Pinpoint the cell where the given text exists, returning its [X, Y] midpoint coordinate. 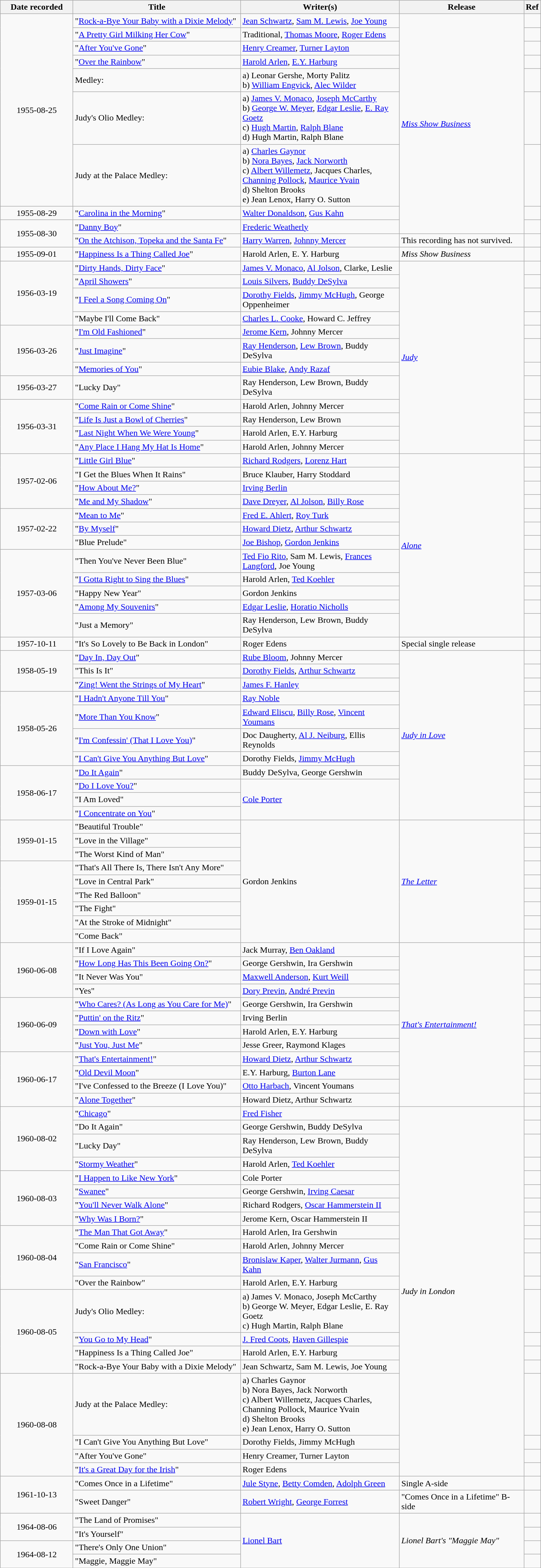
George Gershwin, Buddy DeSylva [320, 1127]
Richard Rodgers, Lorenz Hart [320, 460]
Edward Eliscu, Billy Rose, Vincent Youmans [320, 716]
Dory Previn, André Previn [320, 991]
"San Francisco" [157, 1264]
"Dirty Hands, Dirty Face" [157, 268]
E.Y. Harburg, Burton Lane [320, 1072]
Maxwell Anderson, Kurt Weill [320, 977]
"Life Is Just a Bowl of Cherries" [157, 420]
a) James V. Monaco, Joseph McCarthyb) George W. Meyer, Edgar Leslie, E. Ray Goetzc) Hugh Martin, Ralph Blane [320, 1311]
"That's All There Is, There Isn't Any More" [157, 868]
"I've Confessed to the Breeze (I Love You)" [157, 1086]
"I'm Confessin' (That I Love You)" [157, 740]
"I Gotta Right to Sing the Blues" [157, 579]
"Danny Boy" [157, 227]
Dave Dreyer, Al Jolson, Billy Rose [320, 501]
"Come Back" [157, 936]
"Alone Together" [157, 1100]
Charles L. Cooke, Howard C. Jeffrey [320, 318]
"More Than You Know" [157, 716]
"Carolina in the Morning" [157, 213]
Ref [532, 7]
Lionel Bart [320, 1540]
"I'm Old Fashioned" [157, 332]
Jerome Kern, Oscar Hammerstein II [320, 1219]
"On the Atchison, Topeka and the Santa Fe" [157, 240]
"Who Cares? (As Long as You Care for Me)" [157, 1004]
"Happy New Year" [157, 593]
The Letter [462, 881]
Judy in London [462, 1292]
a) James V. Monaco, Joseph McCarthyb) George W. Meyer, Edgar Leslie, E. Ray Goetzc) Hugh Martin, Ralph Blaned) Hugh Martin, Ralph Blane [320, 118]
George Gershwin, Irving Caesar [320, 1191]
Lionel Bart's "Maggie May" [462, 1540]
"Old Devil Moon" [157, 1072]
Writer(s) [320, 7]
Judy [462, 357]
"The Fight" [157, 909]
Walter Donaldson, Gus Kahn [320, 213]
"Love in the Village" [157, 840]
"There's Only One Union" [157, 1548]
"That's Entertainment!" [157, 1059]
1956-03-26 [37, 351]
"Puttin' on the Ritz" [157, 1018]
"Sweet Danger" [157, 1502]
Eubie Blake, Andy Razaf [320, 369]
1960-06-17 [37, 1079]
"Just You, Just Me" [157, 1045]
Robert Wright, George Forrest [320, 1502]
"Swanee" [157, 1191]
"Any Place I Hang My Hat Is Home" [157, 447]
"Memories of You" [157, 369]
Special single release [462, 644]
Richard Rodgers, Oscar Hammerstein II [320, 1205]
"Comes Once in a Lifetime" B-side [462, 1502]
Bruce Klauber, Harry Stoddard [320, 474]
"Zing! Went the Strings of My Heart" [157, 684]
1960-08-02 [37, 1139]
Doc Daugherty, Al J. Neiburg, Ellis Reynolds [320, 740]
This recording has not survived. [462, 240]
Joe Bishop, Gordon Jenkins [320, 543]
"I Hadn't Anyone Till You" [157, 698]
"Stormy Weather" [157, 1164]
1956-03-27 [37, 387]
"The Worst Kind of Man" [157, 854]
"The Man That Got Away" [157, 1232]
Judy in Love [462, 735]
"Blue Prelude" [157, 543]
Otto Harbach, Vincent Youmans [320, 1086]
1960-08-04 [37, 1258]
Fred E. Ahlert, Roy Turk [320, 515]
1957-02-22 [37, 529]
"You Go to My Head" [157, 1339]
"I Get the Blues When It Rains" [157, 474]
Harold Arlen, E. Y. Harburg [320, 254]
"I Happen to Like New York" [157, 1178]
Fred Fisher [320, 1113]
"Then You've Never Been Blue" [157, 561]
1964-08-12 [37, 1554]
"If I Love Again" [157, 949]
1961-10-13 [37, 1494]
"Yes" [157, 991]
"I Feel a Song Coming On" [157, 300]
"This Is It" [157, 671]
1956-03-19 [37, 293]
Release [462, 7]
J. Fred Coots, Haven Gillespie [320, 1339]
"I Concentrate on You" [157, 813]
"Just Imagine" [157, 351]
"Do I Love You?" [157, 786]
Jerome Kern, Johnny Mercer [320, 332]
1957-03-06 [37, 593]
"It Never Was You" [157, 977]
"Why Was I Born?" [157, 1219]
a) Leonar Gershe, Morty Palitzb) William Engvick, Alec Wilder [320, 80]
Ted Fio Rito, Sam M. Lewis, Frances Langford, Joe Young [320, 561]
Frederic Weatherly [320, 227]
Ray Noble [320, 698]
"Me and My Shadow" [157, 501]
"Little Girl Blue" [157, 460]
"Day In, Day Out" [157, 657]
"At the Stroke of Midnight" [157, 922]
1958-05-26 [37, 728]
1960-08-05 [37, 1332]
"How About Me?" [157, 488]
"I Am Loved" [157, 800]
Rube Bloom, Johnny Mercer [320, 657]
"It's So Lovely to Be Back in London" [157, 644]
"Last Night When We Were Young" [157, 433]
1958-05-19 [37, 671]
Buddy DeSylva, George Gershwin [320, 772]
Single A-side [462, 1483]
Harold Arlen, Ira Gershwin [320, 1232]
Medley: [157, 80]
Title [157, 7]
James V. Monaco, Al Jolson, Clarke, Leslie [320, 268]
"By Myself" [157, 529]
"Maybe I'll Come Back" [157, 318]
"April Showers" [157, 281]
Ray Henderson, Lew Brown [320, 420]
Louis Silvers, Buddy DeSylva [320, 281]
"Mean to Me" [157, 515]
1956-03-31 [37, 426]
"The Land of Promises" [157, 1520]
"It's Yourself" [157, 1534]
Edgar Leslie, Horatio Nicholls [320, 607]
Jack Murray, Ben Oakland [320, 949]
"Maggie, Maggie May" [157, 1561]
"The Red Balloon" [157, 895]
Dorothy Fields, Jimmy McHugh, George Oppenheimer [320, 300]
"How Long Has This Been Going On?" [157, 963]
"Down with Love" [157, 1032]
Dorothy Fields, Arthur Schwartz [320, 671]
Traditional, Thomas Moore, Roger Edens [320, 34]
Jule Styne, Betty Comden, Adolph Green [320, 1483]
"You'll Never Walk Alone" [157, 1205]
"It's a Great Day for the Irish" [157, 1469]
1960-08-03 [37, 1198]
"Beautiful Trouble" [157, 827]
Alone [462, 545]
1957-02-06 [37, 481]
"Chicago" [157, 1113]
"Love in Central Park" [157, 881]
1957-10-11 [37, 644]
"A Pretty Girl Milking Her Cow" [157, 34]
Bronislaw Kaper, Walter Jurmann, Gus Kahn [320, 1264]
1960-08-08 [37, 1425]
1955-08-25 [37, 110]
"Just a Memory" [157, 625]
"Among My Souvenirs" [157, 607]
Harry Warren, Johnny Mercer [320, 240]
That's Entertainment! [462, 1025]
1955-08-29 [37, 213]
1960-06-09 [37, 1025]
1958-06-17 [37, 792]
Jesse Greer, Raymond Klages [320, 1045]
1964-08-06 [37, 1527]
"Comes Once in a Lifetime" [157, 1483]
1955-08-30 [37, 233]
James F. Hanley [320, 684]
1955-09-01 [37, 254]
1960-06-08 [37, 970]
Date recorded [37, 7]
